Determine the [X, Y] coordinate at the center of the cell enclosing the given text.  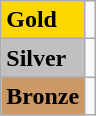
Gold [43, 20]
Bronze [43, 96]
Silver [43, 58]
